Search for the cell housing the specified text and yield its (x, y) center coordinate. 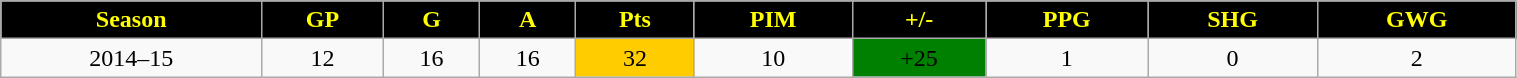
GWG (1416, 20)
A (528, 20)
GP (323, 20)
SHG (1232, 20)
PIM (773, 20)
10 (773, 58)
+25 (918, 58)
Pts (635, 20)
2 (1416, 58)
Season (132, 20)
+/- (918, 20)
PPG (1067, 20)
1 (1067, 58)
12 (323, 58)
32 (635, 58)
0 (1232, 58)
2014–15 (132, 58)
G (431, 20)
